Pinpoint the cell where the given text exists, returning its [X, Y] midpoint coordinate. 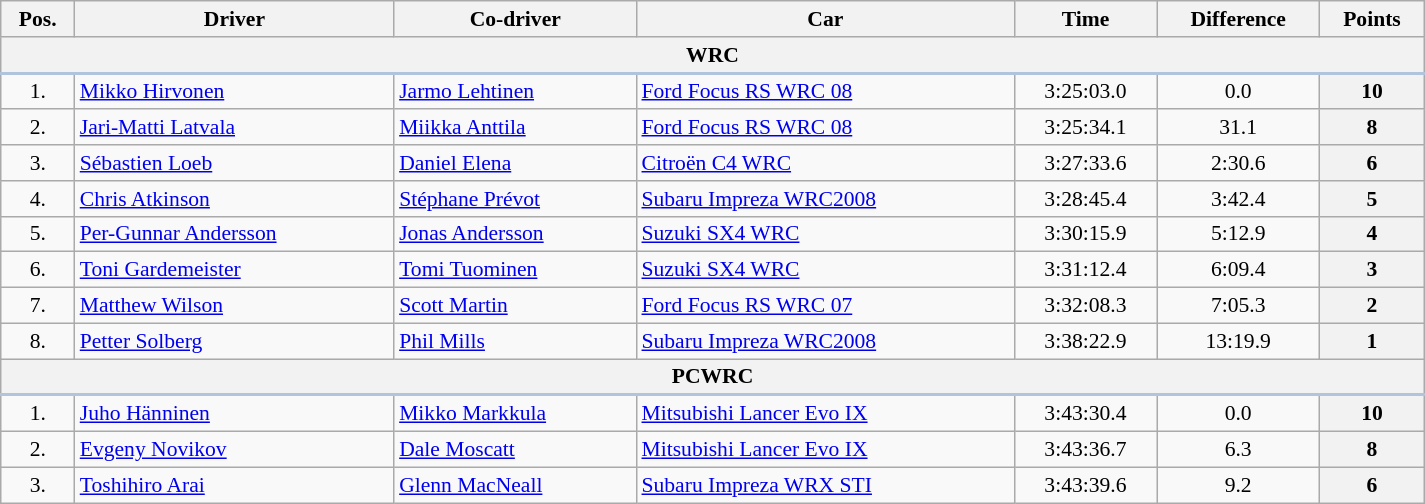
5:12.9 [1238, 234]
Jonas Andersson [515, 234]
9.2 [1238, 485]
Dale Moscatt [515, 450]
6. [38, 270]
Toshihiro Arai [234, 485]
31.1 [1238, 128]
1 [1372, 341]
Daniel Elena [515, 163]
3:25:34.1 [1085, 128]
Toni Gardemeister [234, 270]
Difference [1238, 19]
3:31:12.4 [1085, 270]
Miikka Anttila [515, 128]
Scott Martin [515, 306]
3:28:45.4 [1085, 199]
5. [38, 234]
WRC [713, 55]
Glenn MacNeall [515, 485]
Driver [234, 19]
7:05.3 [1238, 306]
3:43:30.4 [1085, 413]
Jari-Matti Latvala [234, 128]
Mikko Hirvonen [234, 91]
Juho Hänninen [234, 413]
13:19.9 [1238, 341]
Ford Focus RS WRC 07 [825, 306]
6:09.4 [1238, 270]
Car [825, 19]
PCWRC [713, 377]
4. [38, 199]
Stéphane Prévot [515, 199]
Per-Gunnar Andersson [234, 234]
Points [1372, 19]
3 [1372, 270]
Subaru Impreza WRX STI [825, 485]
4 [1372, 234]
3:38:22.9 [1085, 341]
Sébastien Loeb [234, 163]
7. [38, 306]
5 [1372, 199]
Pos. [38, 19]
3:25:03.0 [1085, 91]
2:30.6 [1238, 163]
2 [1372, 306]
Mikko Markkula [515, 413]
Time [1085, 19]
Co-driver [515, 19]
8. [38, 341]
Chris Atkinson [234, 199]
3:30:15.9 [1085, 234]
Jarmo Lehtinen [515, 91]
3:43:36.7 [1085, 450]
6.3 [1238, 450]
3:32:08.3 [1085, 306]
Phil Mills [515, 341]
3:42.4 [1238, 199]
3:43:39.6 [1085, 485]
Citroën C4 WRC [825, 163]
Matthew Wilson [234, 306]
Evgeny Novikov [234, 450]
3:27:33.6 [1085, 163]
Tomi Tuominen [515, 270]
Petter Solberg [234, 341]
